Pinpoint the cell where the given text exists, returning its (X, Y) midpoint coordinate. 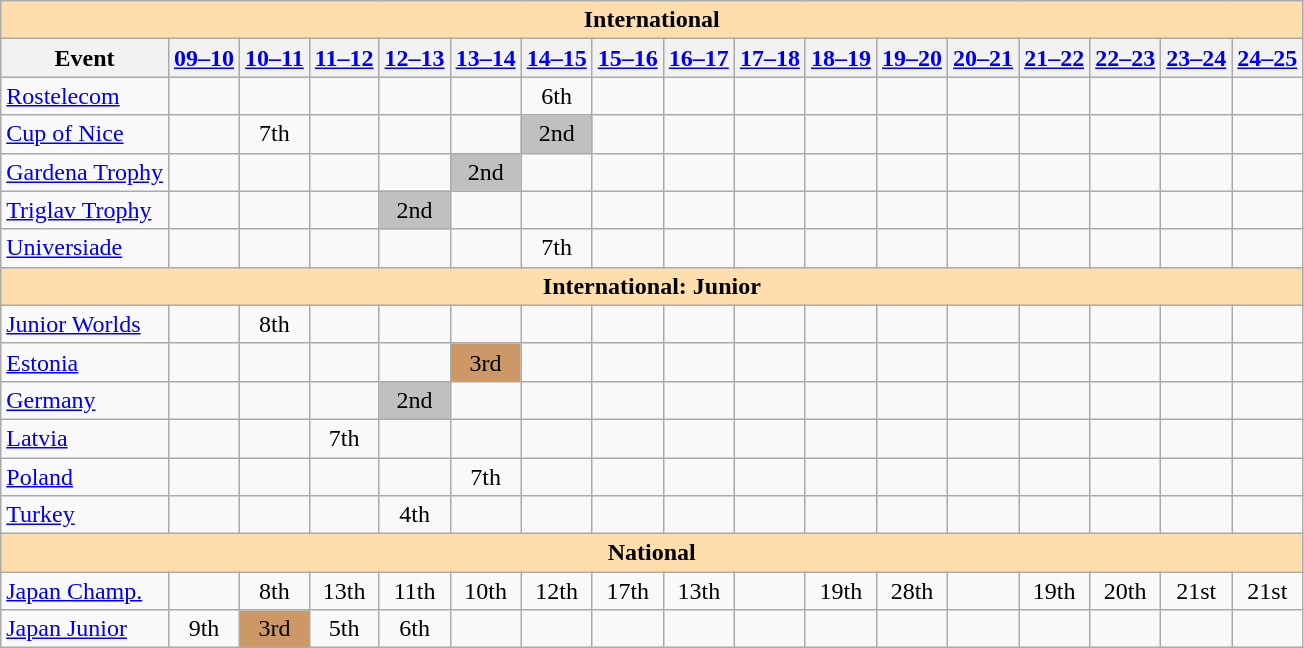
19–20 (912, 58)
22–23 (1126, 58)
International: Junior (652, 286)
National (652, 553)
15–16 (628, 58)
18–19 (840, 58)
09–10 (204, 58)
11–12 (344, 58)
Japan Champ. (85, 591)
11th (414, 591)
21–22 (1054, 58)
17th (628, 591)
Latvia (85, 438)
10–11 (275, 58)
12–13 (414, 58)
4th (414, 515)
International (652, 20)
Universiade (85, 248)
Japan Junior (85, 629)
Event (85, 58)
Gardena Trophy (85, 172)
Germany (85, 400)
Turkey (85, 515)
14–15 (556, 58)
Poland (85, 477)
20–21 (984, 58)
10th (486, 591)
28th (912, 591)
12th (556, 591)
9th (204, 629)
23–24 (1196, 58)
Cup of Nice (85, 134)
24–25 (1268, 58)
16–17 (698, 58)
20th (1126, 591)
Rostelecom (85, 96)
13–14 (486, 58)
17–18 (770, 58)
Triglav Trophy (85, 210)
Estonia (85, 362)
5th (344, 629)
Junior Worlds (85, 324)
